Identify which cell holds the provided text, then report its [X, Y] central coordinate. 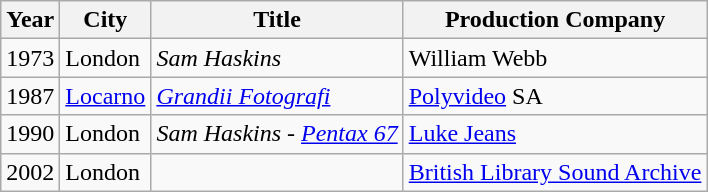
Grandii Fotografi [277, 96]
William Webb [555, 58]
2002 [30, 172]
British Library Sound Archive [555, 172]
City [106, 20]
Title [277, 20]
1987 [30, 96]
Sam Haskins - Pentax 67 [277, 134]
Luke Jeans [555, 134]
Production Company [555, 20]
1990 [30, 134]
1973 [30, 58]
Year [30, 20]
Locarno [106, 96]
Sam Haskins [277, 58]
Polyvideo SA [555, 96]
